From the cell containing the given text, extract its center point as (x, y) coordinate. 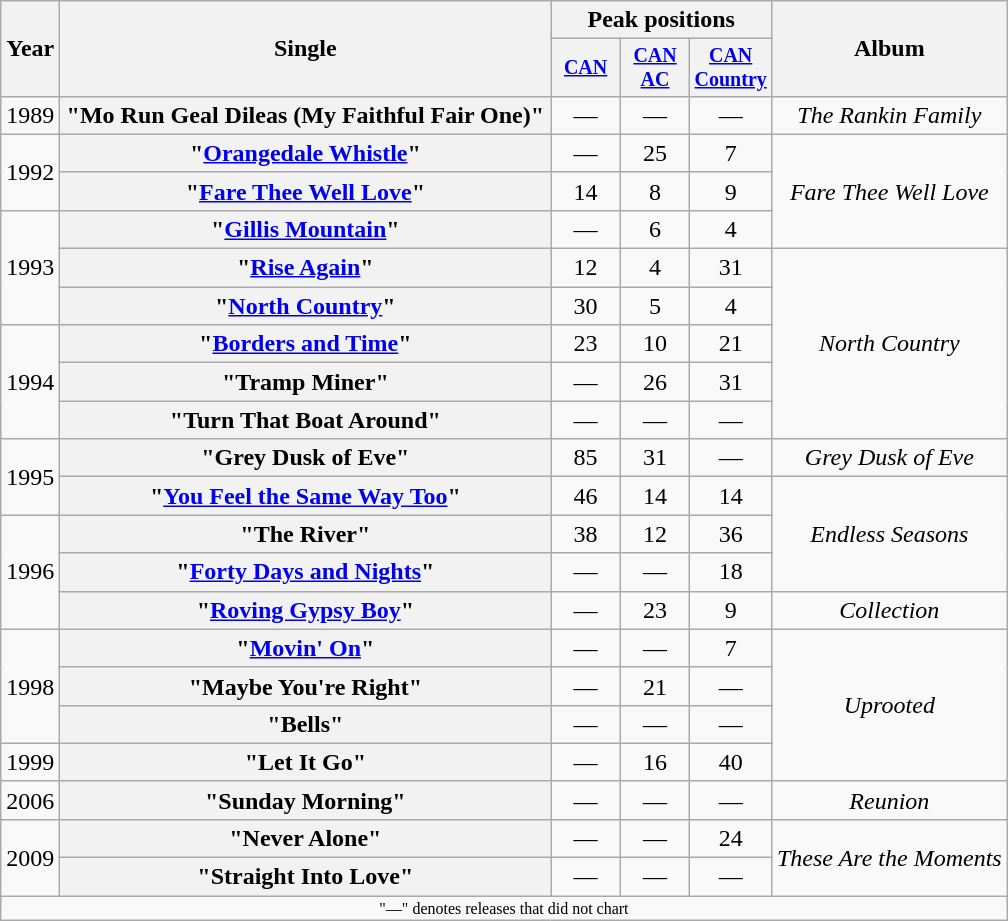
"Sunday Morning" (306, 800)
1995 (30, 477)
1989 (30, 115)
38 (586, 534)
Single (306, 49)
"Roving Gypsy Boy" (306, 610)
Peak positions (662, 20)
CAN AC (654, 68)
CAN (586, 68)
CAN Country (731, 68)
"Movin' On" (306, 648)
46 (586, 496)
24 (731, 838)
25 (654, 153)
40 (731, 762)
Grey Dusk of Eve (889, 458)
Album (889, 49)
"North Country" (306, 306)
"Borders and Time" (306, 344)
"Forty Days and Nights" (306, 572)
36 (731, 534)
"Bells" (306, 724)
"You Feel the Same Way Too" (306, 496)
"Never Alone" (306, 838)
26 (654, 382)
1994 (30, 382)
Uprooted (889, 705)
Fare Thee Well Love (889, 191)
The Rankin Family (889, 115)
North Country (889, 344)
"Fare Thee Well Love" (306, 191)
18 (731, 572)
"Grey Dusk of Eve" (306, 458)
5 (654, 306)
10 (654, 344)
"Maybe You're Right" (306, 686)
"Turn That Boat Around" (306, 420)
"The River" (306, 534)
"—" denotes releases that did not chart (504, 908)
"Orangedale Whistle" (306, 153)
"Mo Run Geal Dileas (My Faithful Fair One)" (306, 115)
30 (586, 306)
Endless Seasons (889, 534)
"Gillis Mountain" (306, 229)
1999 (30, 762)
6 (654, 229)
"Let It Go" (306, 762)
1998 (30, 686)
"Tramp Miner" (306, 382)
1996 (30, 572)
"Straight Into Love" (306, 877)
Reunion (889, 800)
8 (654, 191)
1992 (30, 172)
16 (654, 762)
2009 (30, 857)
1993 (30, 267)
Collection (889, 610)
Year (30, 49)
"Rise Again" (306, 268)
85 (586, 458)
These Are the Moments (889, 857)
2006 (30, 800)
